Provide the [x, y] coordinate of the cell's center where the given text is located.  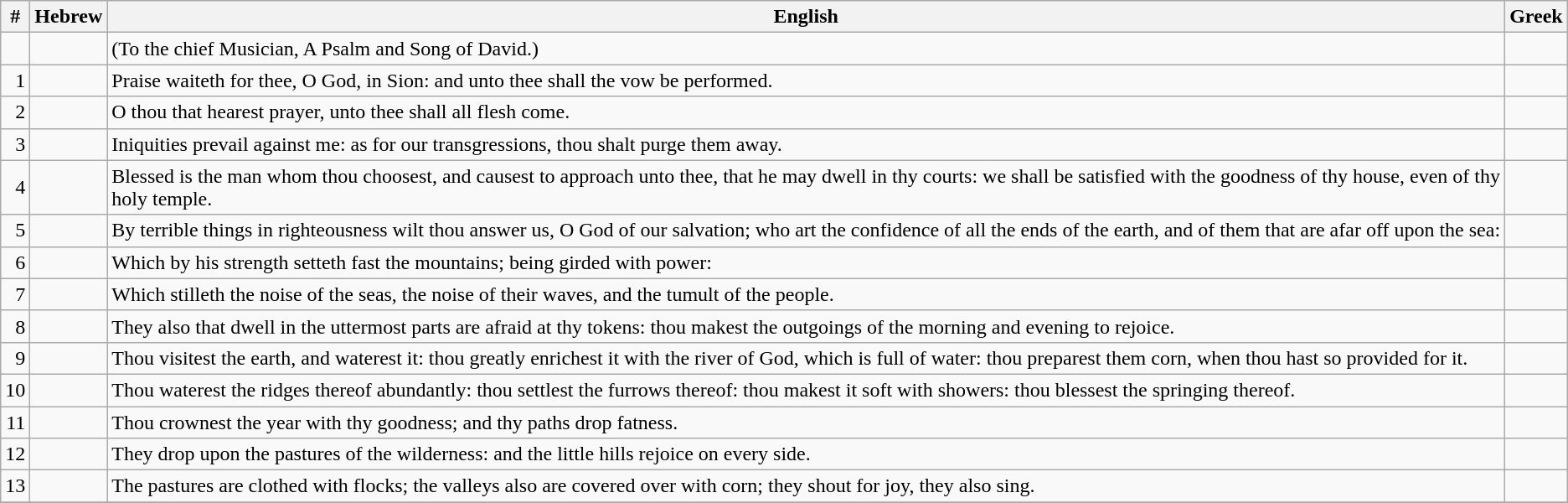
2 [15, 112]
4 [15, 188]
They also that dwell in the uttermost parts are afraid at thy tokens: thou makest the outgoings of the morning and evening to rejoice. [806, 326]
1 [15, 80]
Praise waiteth for thee, O God, in Sion: and unto thee shall the vow be performed. [806, 80]
O thou that hearest prayer, unto thee shall all flesh come. [806, 112]
13 [15, 486]
Greek [1536, 17]
# [15, 17]
10 [15, 390]
Hebrew [69, 17]
Which stilleth the noise of the seas, the noise of their waves, and the tumult of the people. [806, 294]
8 [15, 326]
5 [15, 231]
6 [15, 262]
9 [15, 358]
English [806, 17]
Iniquities prevail against me: as for our transgressions, thou shalt purge them away. [806, 144]
Which by his strength setteth fast the mountains; being girded with power: [806, 262]
They drop upon the pastures of the wilderness: and the little hills rejoice on every side. [806, 454]
11 [15, 422]
7 [15, 294]
The pastures are clothed with flocks; the valleys also are covered over with corn; they shout for joy, they also sing. [806, 486]
(To the chief Musician, A Psalm and Song of David.) [806, 49]
12 [15, 454]
3 [15, 144]
Thou crownest the year with thy goodness; and thy paths drop fatness. [806, 422]
